Find where the given text appears and provide that cell's center as (X, Y) coordinate. 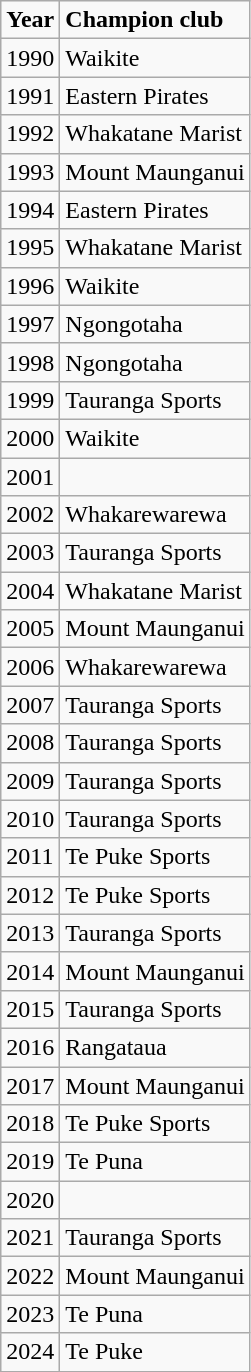
2007 (30, 705)
1995 (30, 248)
2011 (30, 857)
Year (30, 20)
2004 (30, 591)
1993 (30, 172)
2019 (30, 1162)
1999 (30, 400)
1992 (30, 134)
2022 (30, 1276)
1998 (30, 362)
Champion club (155, 20)
2024 (30, 1352)
2009 (30, 781)
Rangataua (155, 1047)
2021 (30, 1238)
2000 (30, 438)
1996 (30, 286)
1997 (30, 324)
2005 (30, 629)
1991 (30, 96)
2008 (30, 743)
2015 (30, 1009)
2014 (30, 971)
2023 (30, 1314)
2016 (30, 1047)
2013 (30, 933)
2003 (30, 553)
Te Puke (155, 1352)
1990 (30, 58)
2002 (30, 515)
2020 (30, 1200)
2017 (30, 1085)
2006 (30, 667)
2012 (30, 895)
2001 (30, 477)
1994 (30, 210)
2010 (30, 819)
2018 (30, 1124)
